Output the [X, Y] coordinate of the center of the cell containing the given text.  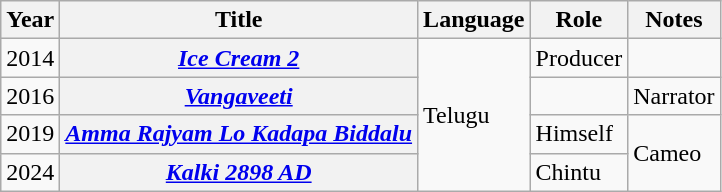
Cameo [674, 153]
Himself [579, 134]
Telugu [474, 115]
Amma Rajyam Lo Kadapa Biddalu [239, 134]
2014 [30, 58]
Language [474, 20]
Producer [579, 58]
Narrator [674, 96]
Title [239, 20]
Ice Cream 2 [239, 58]
Kalki 2898 AD [239, 172]
2024 [30, 172]
2019 [30, 134]
Role [579, 20]
Vangaveeti [239, 96]
2016 [30, 96]
Chintu [579, 172]
Year [30, 20]
Notes [674, 20]
